Extract the (x, y) coordinate from the center of the cell holding the provided text.  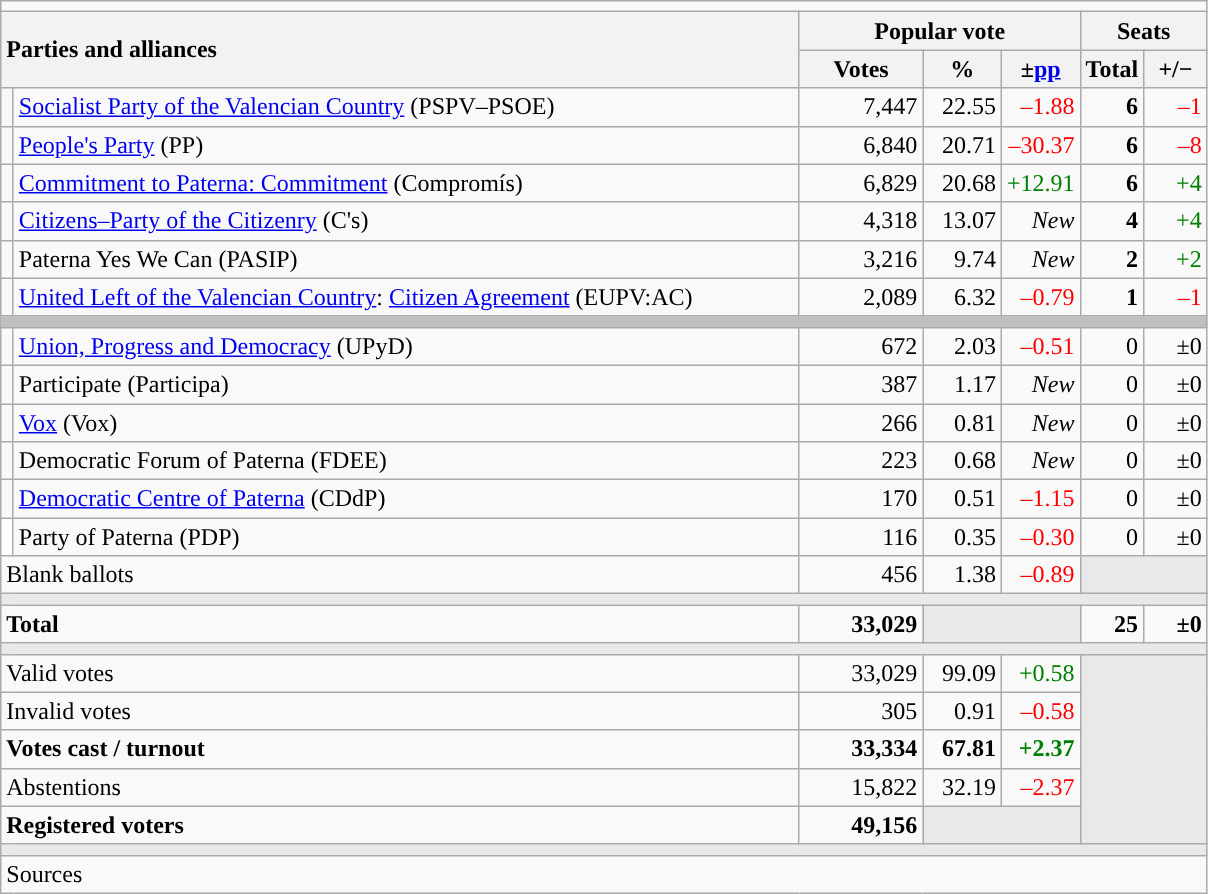
0.68 (962, 461)
305 (861, 711)
–0.58 (1040, 711)
223 (861, 461)
+/− (1176, 69)
99.09 (962, 673)
387 (861, 384)
25 (1112, 624)
0.81 (962, 423)
Popular vote (940, 31)
–2.37 (1040, 787)
Participate (Participa) (406, 384)
Seats (1144, 31)
49,156 (861, 825)
–1.88 (1040, 107)
1.17 (962, 384)
Democratic Centre of Paterna (CDdP) (406, 499)
15,822 (861, 787)
Sources (604, 874)
+2 (1176, 259)
22.55 (962, 107)
+0.58 (1040, 673)
1 (1112, 297)
67.81 (962, 749)
0.35 (962, 537)
6,840 (861, 145)
Citizens–Party of the Citizenry (C's) (406, 221)
+12.91 (1040, 183)
–0.30 (1040, 537)
32.19 (962, 787)
1.38 (962, 575)
Party of Paterna (PDP) (406, 537)
116 (861, 537)
20.68 (962, 183)
2.03 (962, 346)
2,089 (861, 297)
±pp (1040, 69)
6,829 (861, 183)
+2.37 (1040, 749)
170 (861, 499)
266 (861, 423)
4 (1112, 221)
6.32 (962, 297)
–0.51 (1040, 346)
3,216 (861, 259)
–0.79 (1040, 297)
Invalid votes (400, 711)
Socialist Party of the Valencian Country (PSPV–PSOE) (406, 107)
–0.89 (1040, 575)
0.51 (962, 499)
4,318 (861, 221)
Union, Progress and Democracy (UPyD) (406, 346)
–1.15 (1040, 499)
Blank ballots (400, 575)
Vox (Vox) (406, 423)
Abstentions (400, 787)
People's Party (PP) (406, 145)
United Left of the Valencian Country: Citizen Agreement (EUPV:AC) (406, 297)
Democratic Forum of Paterna (FDEE) (406, 461)
Paterna Yes We Can (PASIP) (406, 259)
672 (861, 346)
33,334 (861, 749)
9.74 (962, 259)
2 (1112, 259)
Votes (861, 69)
0.91 (962, 711)
7,447 (861, 107)
Valid votes (400, 673)
13.07 (962, 221)
Commitment to Paterna: Commitment (Compromís) (406, 183)
456 (861, 575)
Votes cast / turnout (400, 749)
20.71 (962, 145)
Parties and alliances (400, 50)
% (962, 69)
–30.37 (1040, 145)
Registered voters (400, 825)
–8 (1176, 145)
